Search for the cell housing the specified text and yield its (X, Y) center coordinate. 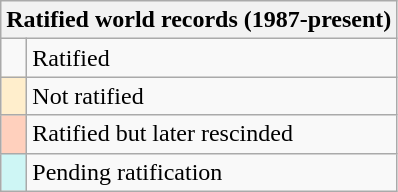
Ratified but later rescinded (212, 134)
Ratified (212, 58)
Ratified world records (1987-present) (199, 20)
Pending ratification (212, 172)
Not ratified (212, 96)
